Return [x, y] of the center of cell containing provided text 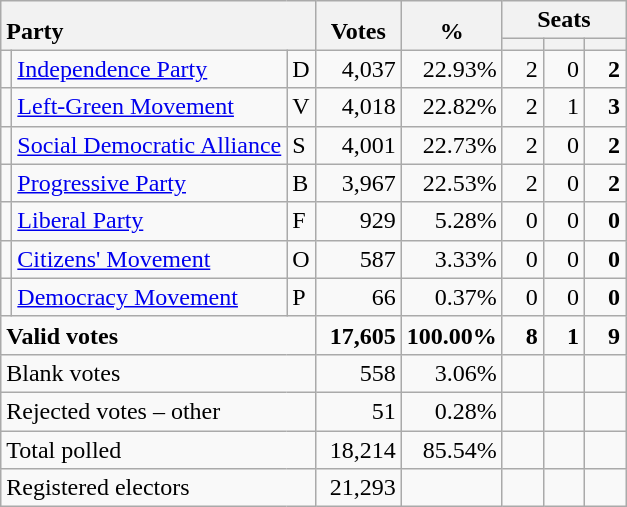
100.00% [452, 335]
Seats [564, 20]
17,605 [358, 335]
51 [358, 411]
Blank votes [158, 373]
3.33% [452, 259]
Left-Green Movement [150, 107]
V [301, 107]
85.54% [452, 449]
P [301, 297]
22.53% [452, 183]
Independence Party [150, 69]
0.28% [452, 411]
3 [604, 107]
% [452, 26]
22.73% [452, 145]
9 [604, 335]
22.82% [452, 107]
3.06% [452, 373]
4,037 [358, 69]
Rejected votes – other [158, 411]
66 [358, 297]
Social Democratic Alliance [150, 145]
S [301, 145]
0.37% [452, 297]
4,001 [358, 145]
Liberal Party [150, 221]
Progressive Party [150, 183]
21,293 [358, 488]
18,214 [358, 449]
Registered electors [158, 488]
F [301, 221]
4,018 [358, 107]
8 [522, 335]
Votes [358, 26]
B [301, 183]
Total polled [158, 449]
Citizens' Movement [150, 259]
Valid votes [158, 335]
3,967 [358, 183]
Democracy Movement [150, 297]
22.93% [452, 69]
Party [158, 26]
929 [358, 221]
D [301, 69]
5.28% [452, 221]
O [301, 259]
587 [358, 259]
558 [358, 373]
